Scan for the cell matching the given text and deliver its (x, y) coordinate at center. 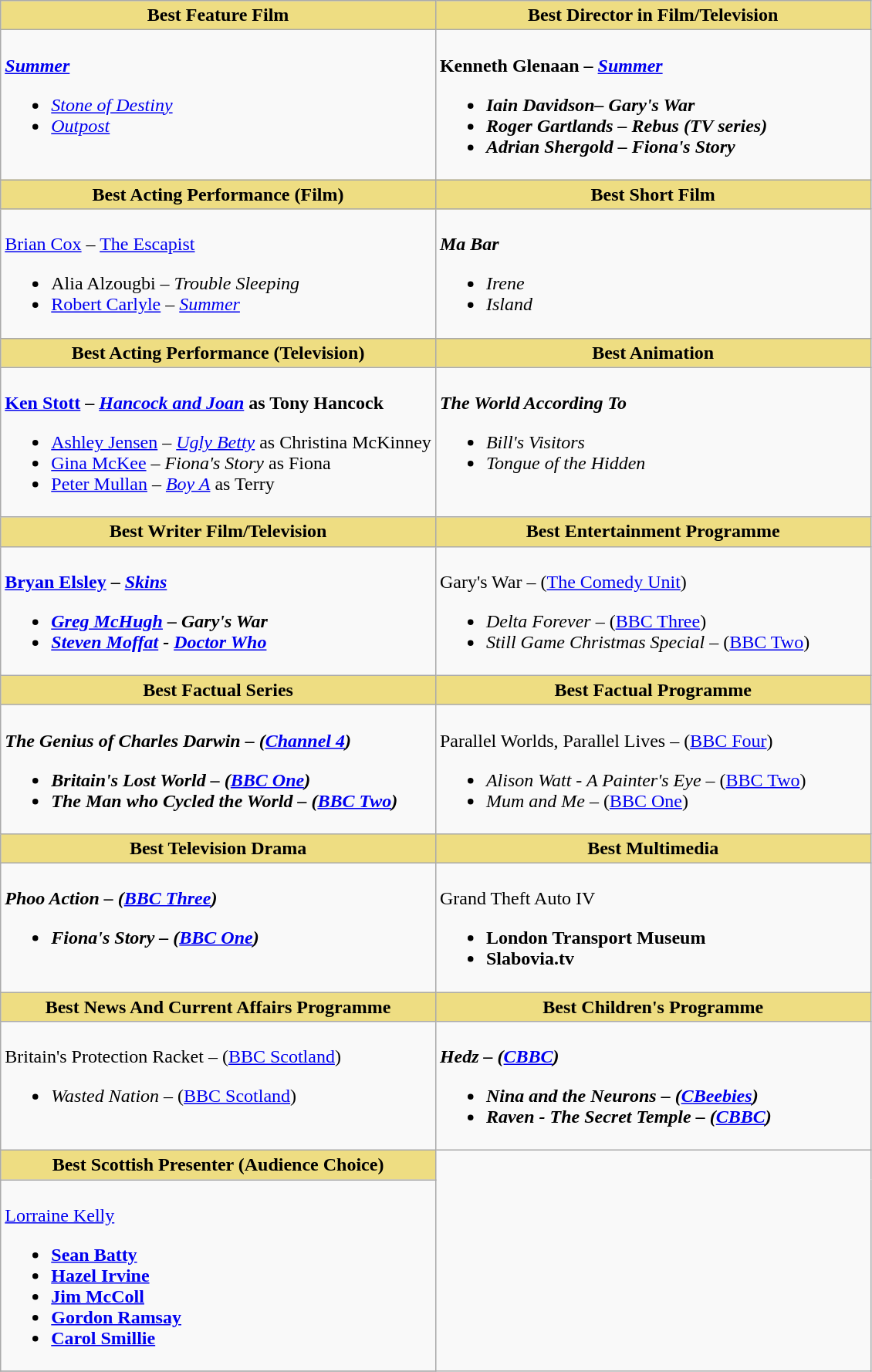
Best Television Drama (218, 848)
Best Acting Performance (Television) (218, 353)
Brian Cox – The EscapistAlia Alzougbi – Trouble SleepingRobert Carlyle – Summer (218, 273)
Ma BarIreneIsland (653, 273)
Best Children's Programme (653, 1007)
Best Entertainment Programme (653, 532)
Phoo Action – (BBC Three)Fiona's Story – (BBC One) (218, 928)
Bryan Elsley – SkinsGreg McHugh – Gary's WarSteven Moffat - Doctor Who (218, 611)
The World According ToBill's VisitorsTongue of the Hidden (653, 442)
Best Factual Programme (653, 690)
Parallel Worlds, Parallel Lives – (BBC Four)Alison Watt - A Painter's Eye – (BBC Two)Mum and Me – (BBC One) (653, 769)
Lorraine KellySean BattyHazel IrvineJim McCollGordon RamsayCarol Smillie (218, 1276)
Best Scottish Presenter (Audience Choice) (218, 1165)
Best Feature Film (218, 15)
SummerStone of DestinyOutpost (218, 105)
The Genius of Charles Darwin – (Channel 4)Britain's Lost World – (BBC One)The Man who Cycled the World – (BBC Two) (218, 769)
Best News And Current Affairs Programme (218, 1007)
Best Director in Film/Television (653, 15)
Best Writer Film/Television (218, 532)
Best Short Film (653, 194)
Best Factual Series (218, 690)
Best Animation (653, 353)
Kenneth Glenaan – SummerIain Davidson– Gary's WarRoger Gartlands – Rebus (TV series)Adrian Shergold – Fiona's Story (653, 105)
Britain's Protection Racket – (BBC Scotland)Wasted Nation – (BBC Scotland) (218, 1086)
Best Multimedia (653, 848)
Gary's War – (The Comedy Unit)Delta Forever – (BBC Three)Still Game Christmas Special – (BBC Two) (653, 611)
Grand Theft Auto IVLondon Transport MuseumSlabovia.tv (653, 928)
Best Acting Performance (Film) (218, 194)
Hedz – (CBBC)Nina and the Neurons – (CBeebies)Raven - The Secret Temple – (CBBC) (653, 1086)
